From the cell containing the given text, extract its center point as [X, Y] coordinate. 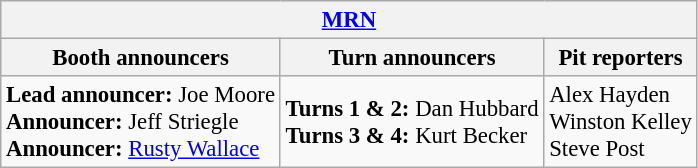
Turn announcers [412, 58]
Turns 1 & 2: Dan HubbardTurns 3 & 4: Kurt Becker [412, 122]
Pit reporters [620, 58]
Alex HaydenWinston KelleySteve Post [620, 122]
MRN [349, 20]
Booth announcers [141, 58]
Lead announcer: Joe MooreAnnouncer: Jeff StriegleAnnouncer: Rusty Wallace [141, 122]
